Pinpoint the cell where the given text exists, returning its (x, y) midpoint coordinate. 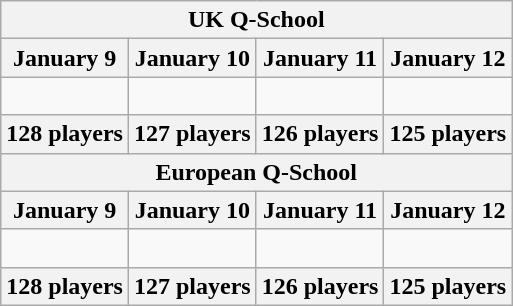
UK Q-School (256, 20)
European Q-School (256, 172)
